Locate the cell with the specified text and output its [X, Y] center coordinate. 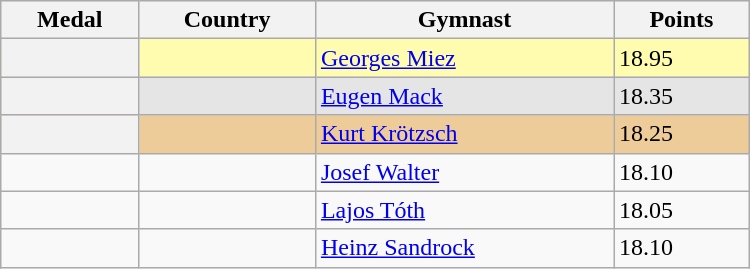
Josef Walter [464, 172]
Points [682, 20]
18.25 [682, 134]
Kurt Krötzsch [464, 134]
Gymnast [464, 20]
Lajos Tóth [464, 210]
18.35 [682, 96]
Heinz Sandrock [464, 248]
Medal [70, 20]
Georges Miez [464, 58]
18.95 [682, 58]
18.05 [682, 210]
Eugen Mack [464, 96]
Country [228, 20]
